Determine the [x, y] coordinate at the center of the cell enclosing the given text.  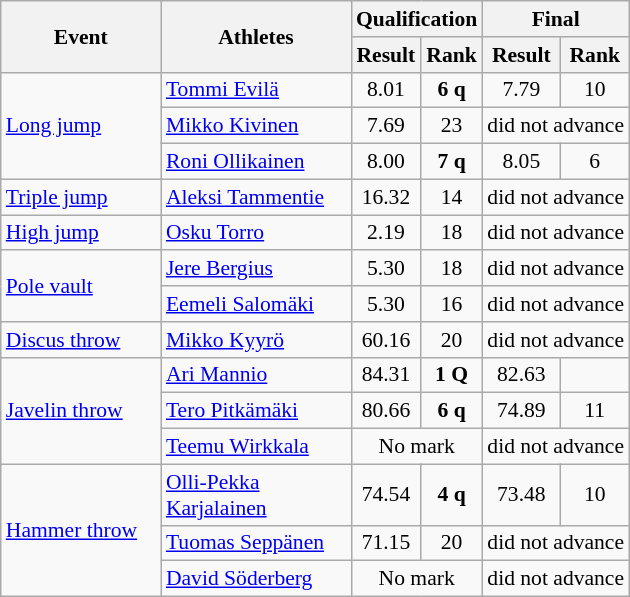
74.89 [521, 411]
Long jump [81, 126]
7 q [452, 162]
8.00 [386, 162]
1 Q [452, 375]
82.63 [521, 375]
Mikko Kivinen [256, 126]
Osku Torro [256, 233]
84.31 [386, 375]
Qualification [416, 19]
Athletes [256, 36]
Teemu Wirkkala [256, 447]
Mikko Kyyrö [256, 340]
4 q [452, 494]
80.66 [386, 411]
16 [452, 304]
Discus throw [81, 340]
Pole vault [81, 286]
Aleksi Tammentie [256, 197]
14 [452, 197]
Jere Bergius [256, 269]
Triple jump [81, 197]
73.48 [521, 494]
Tero Pitkämäki [256, 411]
Tuomas Seppänen [256, 543]
High jump [81, 233]
Eemeli Salomäki [256, 304]
8.01 [386, 90]
6 [594, 162]
23 [452, 126]
71.15 [386, 543]
7.69 [386, 126]
David Söderberg [256, 579]
60.16 [386, 340]
Tommi Evilä [256, 90]
Olli-Pekka Karjalainen [256, 494]
16.32 [386, 197]
Ari Mannio [256, 375]
11 [594, 411]
74.54 [386, 494]
8.05 [521, 162]
Final [556, 19]
Hammer throw [81, 530]
7.79 [521, 90]
Roni Ollikainen [256, 162]
Javelin throw [81, 410]
2.19 [386, 233]
Event [81, 36]
